Output the [X, Y] coordinate of the center of the cell containing the given text.  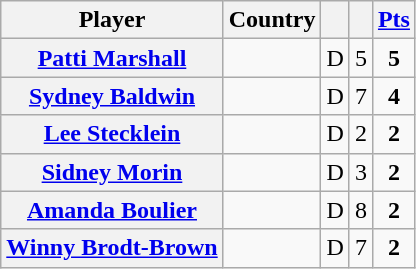
Player [112, 20]
3 [360, 172]
8 [360, 210]
Patti Marshall [112, 58]
Winny Brodt-Brown [112, 248]
Sidney Morin [112, 172]
4 [394, 96]
Lee Stecklein [112, 134]
Sydney Baldwin [112, 96]
Amanda Boulier [112, 210]
Country [272, 20]
Pts [394, 20]
